For the text-containing cell, return its midpoint in [X, Y] coordinate format. 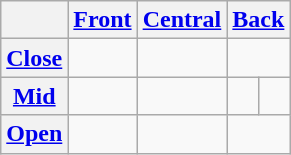
Mid [34, 96]
Back [258, 20]
Close [34, 58]
Open [34, 134]
Front [102, 20]
Central [182, 20]
